Return [x, y] of the center of cell containing provided text 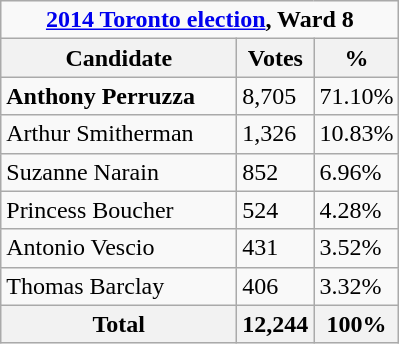
12,244 [276, 324]
Total [119, 324]
852 [276, 172]
2014 Toronto election, Ward 8 [200, 20]
10.83% [356, 134]
406 [276, 286]
Arthur Smitherman [119, 134]
524 [276, 210]
71.10% [356, 96]
Princess Boucher [119, 210]
431 [276, 248]
Votes [276, 58]
3.52% [356, 248]
100% [356, 324]
Antonio Vescio [119, 248]
1,326 [276, 134]
Anthony Perruzza [119, 96]
3.32% [356, 286]
% [356, 58]
4.28% [356, 210]
Suzanne Narain [119, 172]
Candidate [119, 58]
6.96% [356, 172]
Thomas Barclay [119, 286]
8,705 [276, 96]
